Extract the (x, y) coordinate from the center of the cell holding the provided text.  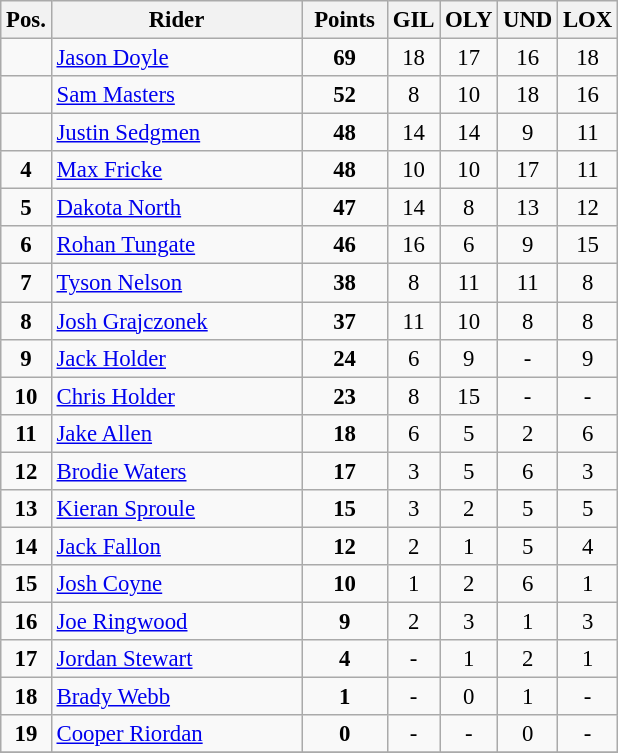
Brady Webb (176, 697)
52 (345, 95)
23 (345, 396)
Jack Holder (176, 358)
7 (26, 283)
Brodie Waters (176, 471)
24 (345, 358)
Jordan Stewart (176, 659)
Jack Fallon (176, 546)
38 (345, 283)
Justin Sedgmen (176, 133)
47 (345, 208)
19 (26, 734)
37 (345, 321)
OLY (469, 20)
Cooper Riordan (176, 734)
Max Fricke (176, 170)
LOX (588, 20)
69 (345, 58)
Pos. (26, 20)
Rohan Tungate (176, 245)
Dakota North (176, 208)
Sam Masters (176, 95)
Josh Coyne (176, 584)
UND (528, 20)
Kieran Sproule (176, 509)
Chris Holder (176, 396)
Jake Allen (176, 433)
Josh Grajczonek (176, 321)
Tyson Nelson (176, 283)
46 (345, 245)
Points (345, 20)
Rider (176, 20)
Jason Doyle (176, 58)
Joe Ringwood (176, 621)
GIL (413, 20)
